From the cell containing the given text, extract its center point as (x, y) coordinate. 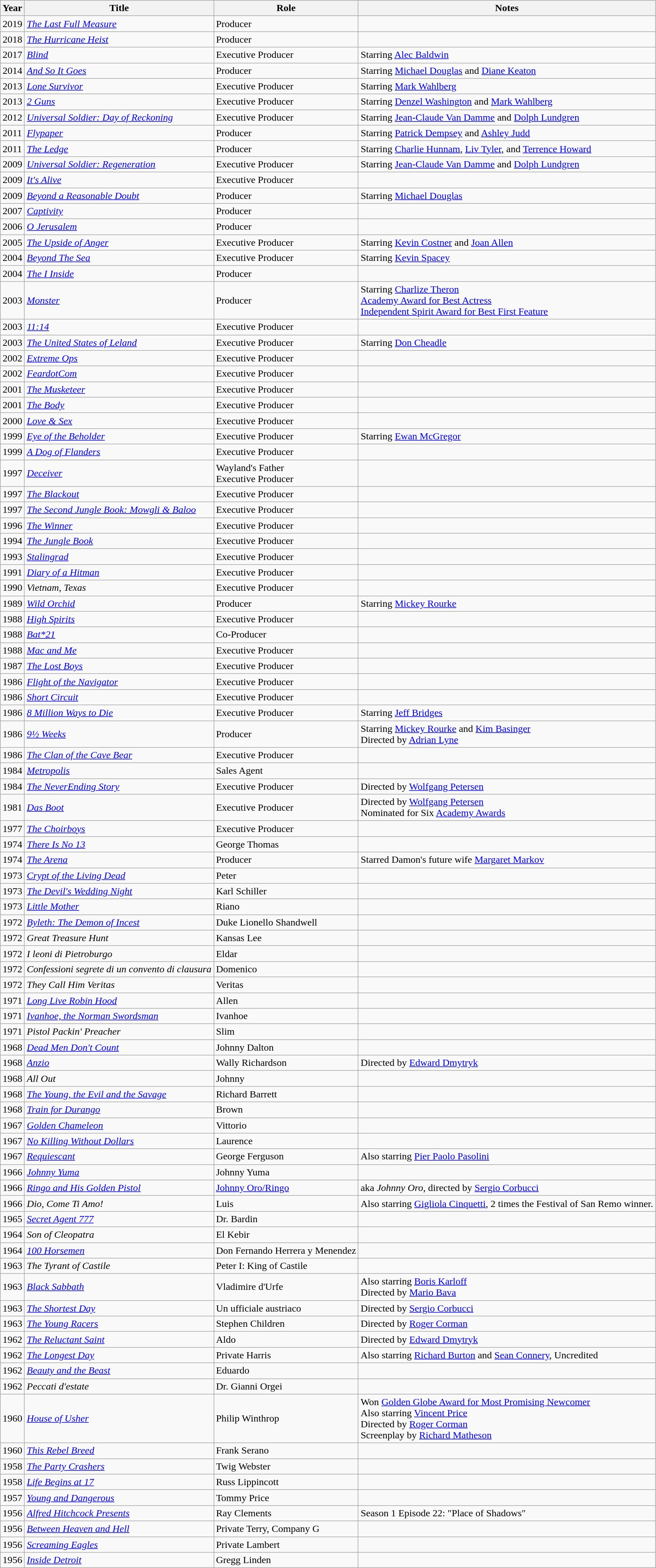
Allen (286, 1001)
Johnny Dalton (286, 1047)
Between Heaven and Hell (119, 1529)
The Reluctant Saint (119, 1339)
Golden Chameleon (119, 1125)
Beauty and the Beast (119, 1371)
The Devil's Wedding Night (119, 891)
The Young, the Evil and the Savage (119, 1094)
2014 (12, 71)
Black Sabbath (119, 1287)
O Jerusalem (119, 227)
Ray Clements (286, 1513)
2018 (12, 39)
The Second Jungle Book: Mowgli & Baloo (119, 510)
The Hurricane Heist (119, 39)
And So It Goes (119, 71)
Stephen Children (286, 1324)
Requiescant (119, 1157)
Flight of the Navigator (119, 681)
Laurence (286, 1141)
Also starring Boris KarloffDirected by Mario Bava (507, 1287)
Young and Dangerous (119, 1497)
8 Million Ways to Die (119, 713)
2012 (12, 117)
Starring Alec Baldwin (507, 55)
The United States of Leland (119, 343)
The I Inside (119, 274)
Secret Agent 777 (119, 1219)
The Ledge (119, 149)
1994 (12, 541)
1989 (12, 603)
The Arena (119, 860)
The Young Racers (119, 1324)
1965 (12, 1219)
Long Live Robin Hood (119, 1001)
Season 1 Episode 22: "Place of Shadows" (507, 1513)
Frank Serano (286, 1451)
Vittorio (286, 1125)
The Tyrant of Castile (119, 1266)
2000 (12, 421)
2007 (12, 211)
Starring Kevin Costner and Joan Allen (507, 242)
1957 (12, 1497)
Confessioni segrete di un convento di clausura (119, 969)
Starring Jeff Bridges (507, 713)
Philip Winthrop (286, 1419)
The Body (119, 405)
Notes (507, 8)
Wayland's FatherExecutive Producer (286, 473)
Metropolis (119, 771)
Sales Agent (286, 771)
The Party Crashers (119, 1466)
9½ Weeks (119, 734)
Peter (286, 875)
Starring Kevin Spacey (507, 258)
Starring Denzel Washington and Mark Wahlberg (507, 102)
Son of Cleopatra (119, 1234)
Dr. Gianni Orgei (286, 1386)
A Dog of Flanders (119, 452)
Vladimire d'Urfe (286, 1287)
Directed by Roger Corman (507, 1324)
Riano (286, 907)
1977 (12, 829)
George Thomas (286, 844)
Co-Producer (286, 635)
Tommy Price (286, 1497)
Eldar (286, 953)
Captivity (119, 211)
Beyond a Reasonable Doubt (119, 196)
All Out (119, 1079)
Eduardo (286, 1371)
The Upside of Anger (119, 242)
11:14 (119, 327)
Also starring Pier Paolo Pasolini (507, 1157)
Title (119, 8)
1993 (12, 557)
Great Treasure Hunt (119, 938)
Twig Webster (286, 1466)
Anzio (119, 1063)
Crypt of the Living Dead (119, 875)
George Ferguson (286, 1157)
Russ Lippincott (286, 1482)
Extreme Ops (119, 358)
Luis (286, 1203)
The Blackout (119, 494)
Dio, Come Ti Amo! (119, 1203)
Monster (119, 300)
Flypaper (119, 133)
It's Alive (119, 180)
Johnny (286, 1079)
2019 (12, 24)
Duke Lionello Shandwell (286, 922)
There Is No 13 (119, 844)
1990 (12, 588)
Peccati d'estate (119, 1386)
Wally Richardson (286, 1063)
Starring Michael Douglas (507, 196)
Domenico (286, 969)
Directed by Wolfgang Petersen (507, 786)
2017 (12, 55)
Das Boot (119, 807)
Blind (119, 55)
Alfred Hitchcock Presents (119, 1513)
Aldo (286, 1339)
Starring Mark Wahlberg (507, 86)
Diary of a Hitman (119, 572)
Universal Soldier: Regeneration (119, 164)
Also starring Richard Burton and Sean Connery, Uncredited (507, 1355)
Brown (286, 1110)
Veritas (286, 985)
Little Mother (119, 907)
Won Golden Globe Award for Most Promising NewcomerAlso starring Vincent PriceDirected by Roger CormanScreenplay by Richard Matheson (507, 1419)
Starring Mickey Rourke (507, 603)
Life Begins at 17 (119, 1482)
Stalingrad (119, 557)
Year (12, 8)
The Clan of the Cave Bear (119, 755)
2005 (12, 242)
Starring Ewan McGregor (507, 436)
The Choirboys (119, 829)
Bat*21 (119, 635)
Eye of the Beholder (119, 436)
Gregg Linden (286, 1560)
Dead Men Don't Count (119, 1047)
The Shortest Day (119, 1308)
Starring Don Cheadle (507, 343)
1996 (12, 526)
Johnny Oro/Ringo (286, 1188)
Starring Charlize TheronAcademy Award for Best ActressIndependent Spirit Award for Best First Feature (507, 300)
Starring Mickey Rourke and Kim BasingerDirected by Adrian Lyne (507, 734)
Ringo and His Golden Pistol (119, 1188)
This Rebel Breed (119, 1451)
The Last Full Measure (119, 24)
Directed by Sergio Corbucci (507, 1308)
Inside Detroit (119, 1560)
Short Circuit (119, 697)
The Jungle Book (119, 541)
Also starring Gigliola Cinquetti, 2 times the Festival of San Remo winner. (507, 1203)
Byleth: The Demon of Incest (119, 922)
Vietnam, Texas (119, 588)
The Winner (119, 526)
Starred Damon's future wife Margaret Markov (507, 860)
FeardotCom (119, 374)
Don Fernando Herrera y Menendez (286, 1250)
1991 (12, 572)
Mac and Me (119, 650)
The Musketeer (119, 389)
Love & Sex (119, 421)
Richard Barrett (286, 1094)
Screaming Eagles (119, 1545)
2006 (12, 227)
Beyond The Sea (119, 258)
Starring Michael Douglas and Diane Keaton (507, 71)
I leoni di Pietroburgo (119, 953)
El Kebir (286, 1234)
Directed by Wolfgang PetersenNominated for Six Academy Awards (507, 807)
100 Horsemen (119, 1250)
The Longest Day (119, 1355)
Pistol Packin' Preacher (119, 1032)
Peter I: King of Castile (286, 1266)
The NeverEnding Story (119, 786)
House of Usher (119, 1419)
2 Guns (119, 102)
Private Lambert (286, 1545)
Ivanhoe, the Norman Swordsman (119, 1016)
Slim (286, 1032)
Private Harris (286, 1355)
Train for Durango (119, 1110)
Role (286, 8)
1981 (12, 807)
Wild Orchid (119, 603)
Lone Survivor (119, 86)
They Call Him Veritas (119, 985)
Deceiver (119, 473)
Starring Patrick Dempsey and Ashley Judd (507, 133)
Ivanhoe (286, 1016)
High Spirits (119, 619)
Universal Soldier: Day of Reckoning (119, 117)
The Lost Boys (119, 666)
1987 (12, 666)
Kansas Lee (286, 938)
Dr. Bardin (286, 1219)
No Killing Without Dollars (119, 1141)
Private Terry, Company G (286, 1529)
Starring Charlie Hunnam, Liv Tyler, and Terrence Howard (507, 149)
Karl Schiller (286, 891)
Un ufficiale austriaco (286, 1308)
aka Johnny Oro, directed by Sergio Corbucci (507, 1188)
